Extract the [x, y] coordinate from the center of the cell holding the provided text.  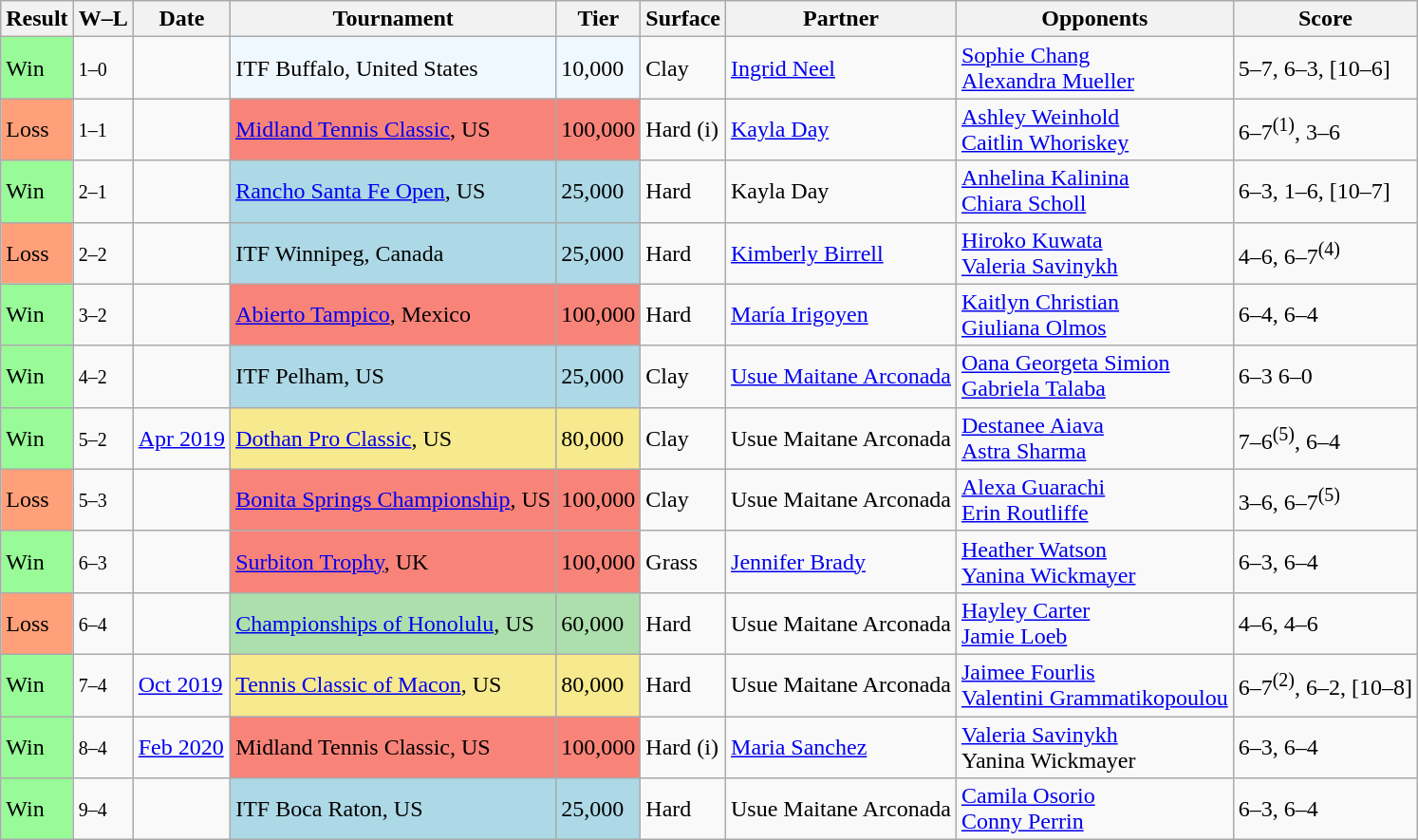
ITF Winnipeg, Canada [393, 252]
Ashley Weinhold Caitlin Whoriskey [1094, 129]
Oana Georgeta Simion Gabriela Talaba [1094, 376]
6–4 [103, 623]
Surface [683, 19]
4–6, 4–6 [1325, 623]
6–7(2), 6–2, [10–8] [1325, 685]
3–2 [103, 315]
8–4 [103, 746]
Ingrid Neel [841, 68]
Sophie Chang Alexandra Mueller [1094, 68]
Championships of Honolulu, US [393, 623]
Dothan Pro Classic, US [393, 439]
Destanee Aiava Astra Sharma [1094, 439]
ITF Boca Raton, US [393, 809]
Hayley Carter Jamie Loeb [1094, 623]
6–3, 1–6, [10–7] [1325, 192]
Partner [841, 19]
6–4, 6–4 [1325, 315]
5–2 [103, 439]
Bonita Springs Championship, US [393, 499]
Date [181, 19]
Apr 2019 [181, 439]
6–3 6–0 [1325, 376]
Opponents [1094, 19]
Jaimee Fourlis Valentini Grammatikopoulou [1094, 685]
1–1 [103, 129]
7–6(5), 6–4 [1325, 439]
Kaitlyn Christian Giuliana Olmos [1094, 315]
3–6, 6–7(5) [1325, 499]
Oct 2019 [181, 685]
Camila Osorio Conny Perrin [1094, 809]
Maria Sanchez [841, 746]
Jennifer Brady [841, 562]
2–2 [103, 252]
Feb 2020 [181, 746]
7–4 [103, 685]
Alexa Guarachi Erin Routliffe [1094, 499]
ITF Pelham, US [393, 376]
6–3 [103, 562]
10,000 [598, 68]
Result [37, 19]
1–0 [103, 68]
5–3 [103, 499]
Grass [683, 562]
Kimberly Birrell [841, 252]
Surbiton Trophy, UK [393, 562]
Score [1325, 19]
5–7, 6–3, [10–6] [1325, 68]
W–L [103, 19]
9–4 [103, 809]
Heather Watson Yanina Wickmayer [1094, 562]
Tournament [393, 19]
Valeria Savinykh Yanina Wickmayer [1094, 746]
4–6, 6–7(4) [1325, 252]
ITF Buffalo, United States [393, 68]
2–1 [103, 192]
6–7(1), 3–6 [1325, 129]
Abierto Tampico, Mexico [393, 315]
Anhelina Kalinina Chiara Scholl [1094, 192]
Rancho Santa Fe Open, US [393, 192]
Tier [598, 19]
60,000 [598, 623]
4–2 [103, 376]
María Irigoyen [841, 315]
Hiroko Kuwata Valeria Savinykh [1094, 252]
Tennis Classic of Macon, US [393, 685]
